Locate the cell with the specified text and output its [x, y] center coordinate. 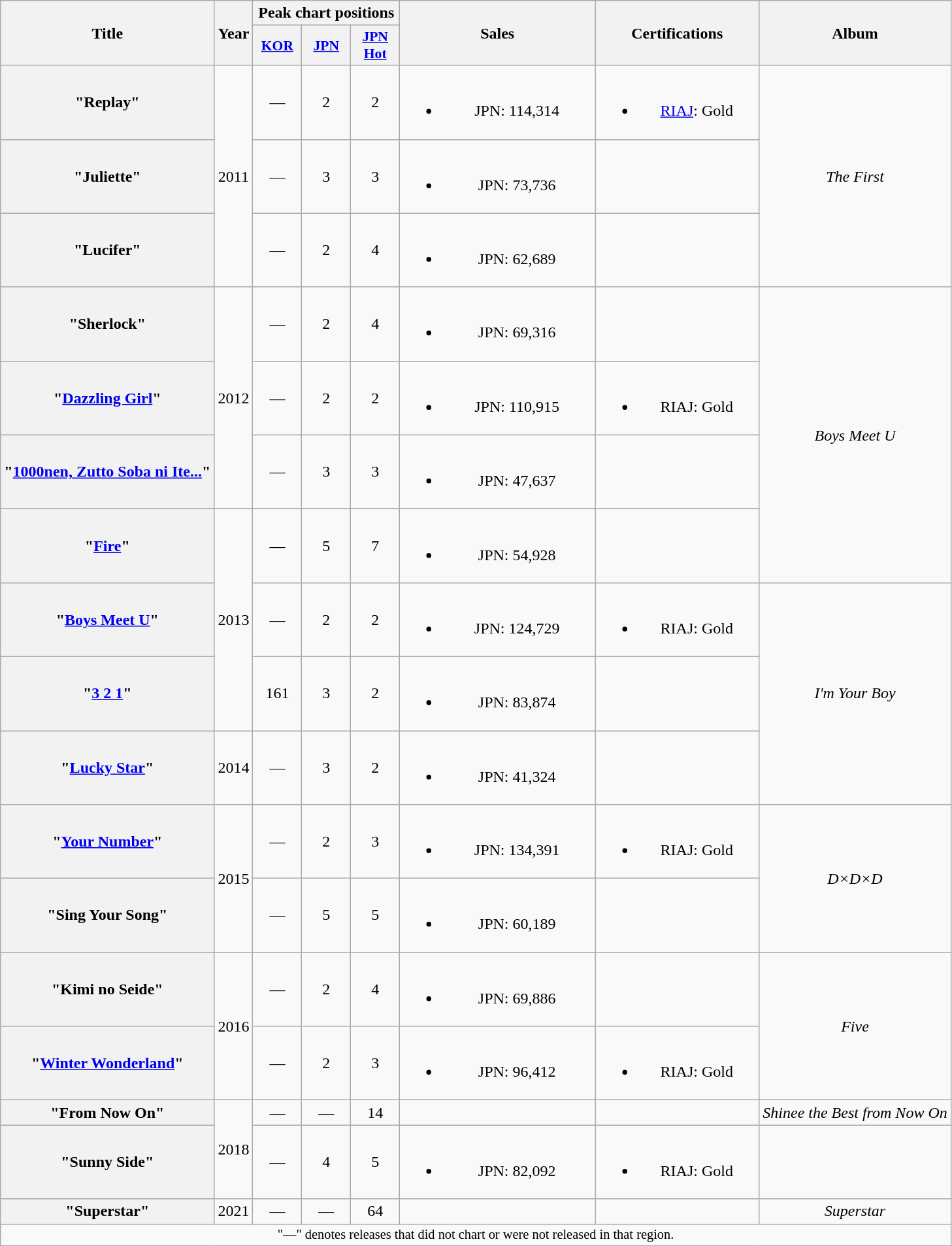
"Lucky Star" [107, 767]
JPN: 41,324 [498, 767]
"Lucifer" [107, 250]
JPN: 69,886 [498, 990]
Five [855, 1026]
JPN: 60,189 [498, 915]
14 [375, 1113]
JPN: 134,391 [498, 842]
"Superstar" [107, 1211]
JPN: 124,729 [498, 620]
"Sherlock" [107, 324]
2015 [234, 879]
Certifications [677, 33]
Peak chart positions [327, 13]
JPN: 62,689 [498, 250]
JPN: 54,928 [498, 545]
"Sing Your Song" [107, 915]
I'm Your Boy [855, 693]
JPN: 69,316 [498, 324]
JPN: 110,915 [498, 397]
JPNHot [375, 46]
"Juliette" [107, 177]
"Fire" [107, 545]
2016 [234, 1026]
2018 [234, 1149]
"Sunny Side" [107, 1162]
"Dazzling Girl" [107, 397]
"Kimi no Seide" [107, 990]
JPN [327, 46]
2014 [234, 767]
JPN: 82,092 [498, 1162]
"From Now On" [107, 1113]
2021 [234, 1211]
JPN: 83,874 [498, 693]
The First [855, 177]
2013 [234, 620]
D×D×D [855, 879]
"Boys Meet U" [107, 620]
"1000nen, Zutto Soba ni Ite..." [107, 472]
Boys Meet U [855, 435]
Superstar [855, 1211]
"Your Number" [107, 842]
161 [277, 693]
Year [234, 33]
Album [855, 33]
JPN: 73,736 [498, 177]
JPN: 47,637 [498, 472]
Title [107, 33]
JPN: 114,314 [498, 102]
"3 2 1" [107, 693]
2011 [234, 177]
"Replay" [107, 102]
KOR [277, 46]
Sales [498, 33]
"—" denotes releases that did not chart or were not released in that region. [476, 1235]
2012 [234, 397]
64 [375, 1211]
"Winter Wonderland" [107, 1063]
7 [375, 545]
Shinee the Best from Now On [855, 1113]
JPN: 96,412 [498, 1063]
